Return (X, Y) of the center of cell containing provided text 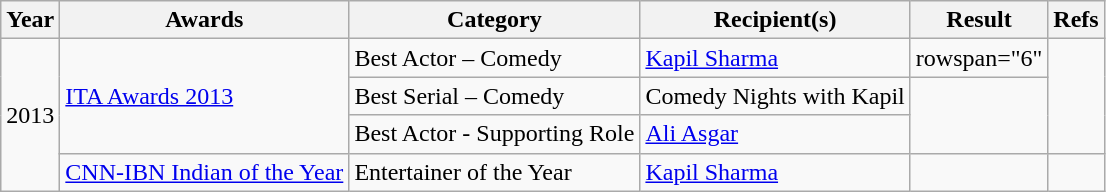
Comedy Nights with Kapil (775, 96)
CNN-IBN Indian of the Year (204, 172)
Awards (204, 20)
rowspan="6" (979, 58)
2013 (30, 115)
Category (494, 20)
Refs (1076, 20)
Ali Asgar (775, 134)
Year (30, 20)
Entertainer of the Year (494, 172)
Best Serial – Comedy (494, 96)
Best Actor – Comedy (494, 58)
Recipient(s) (775, 20)
ITA Awards 2013 (204, 96)
Best Actor - Supporting Role (494, 134)
Result (979, 20)
